Find where the given text appears and provide that cell's center as [X, Y] coordinate. 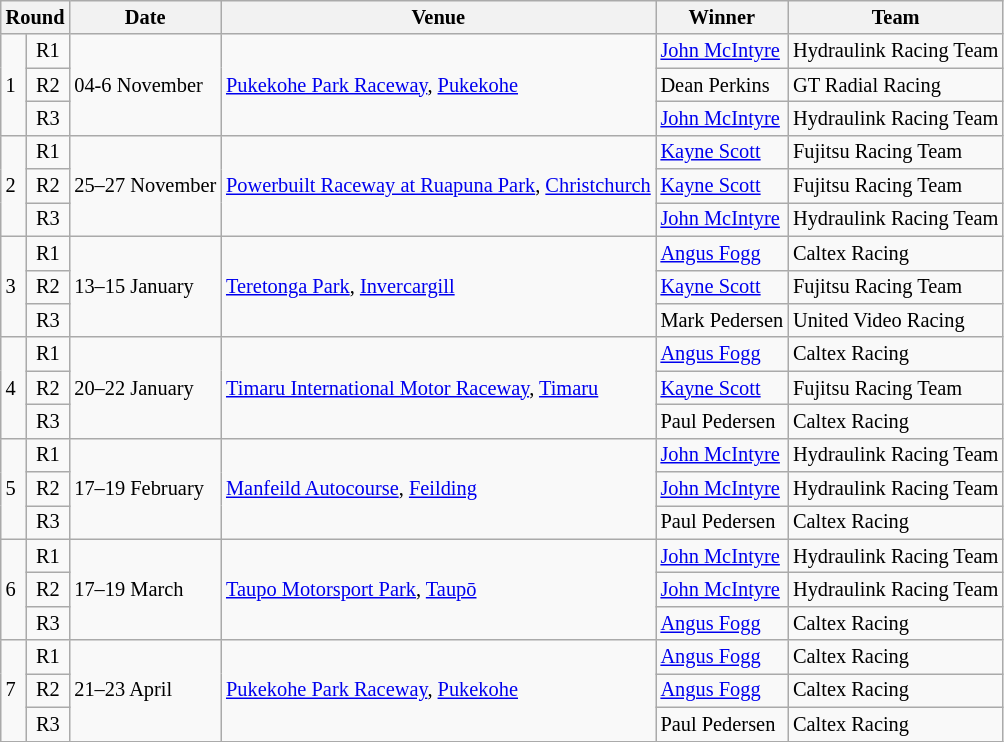
United Video Racing [896, 320]
6 [14, 590]
5 [14, 488]
Timaru International Motor Raceway, Timaru [438, 388]
Mark Pedersen [722, 320]
7 [14, 690]
Taupo Motorsport Park, Taupō [438, 590]
Dean Perkins [722, 85]
13–15 January [145, 286]
GT Radial Racing [896, 85]
4 [14, 388]
17–19 February [145, 488]
25–27 November [145, 186]
Team [896, 17]
20–22 January [145, 388]
1 [14, 84]
2 [14, 186]
Round [36, 17]
04-6 November [145, 84]
Date [145, 17]
17–19 March [145, 590]
Powerbuilt Raceway at Ruapuna Park, Christchurch [438, 186]
3 [14, 286]
Winner [722, 17]
Manfeild Autocourse, Feilding [438, 488]
Teretonga Park, Invercargill [438, 286]
Venue [438, 17]
21–23 April [145, 690]
